Locate the cell with the specified text and output its (X, Y) center coordinate. 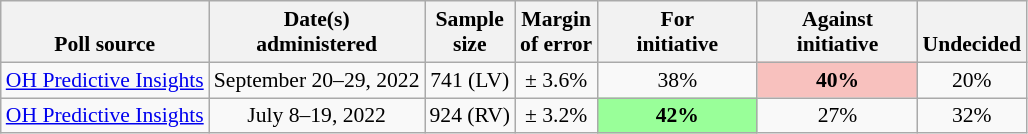
Marginof error (556, 32)
± 3.2% (556, 116)
September 20–29, 2022 (317, 80)
20% (972, 80)
Samplesize (470, 32)
924 (RV) (470, 116)
Date(s)administered (317, 32)
40% (837, 80)
32% (972, 116)
42% (677, 116)
38% (677, 80)
Forinitiative (677, 32)
July 8–19, 2022 (317, 116)
741 (LV) (470, 80)
± 3.6% (556, 80)
Poll source (105, 32)
Undecided (972, 32)
Againstinitiative (837, 32)
27% (837, 116)
